Search for the cell housing the specified text and yield its (X, Y) center coordinate. 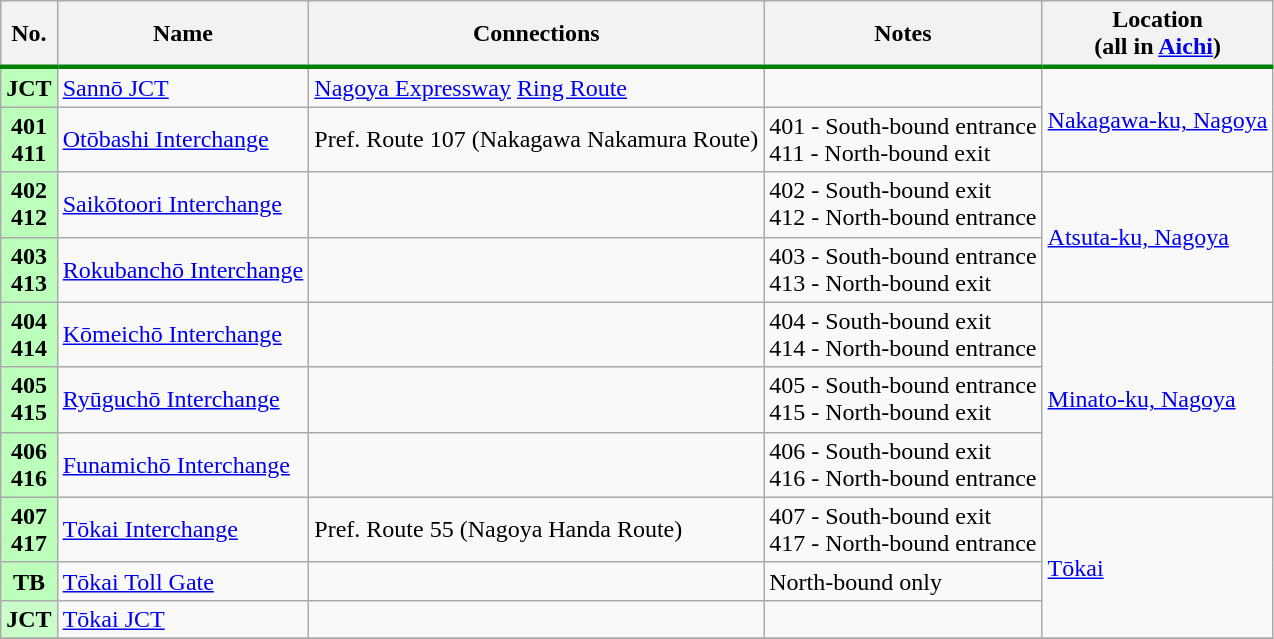
No. (29, 34)
Nakagawa-ku, Nagoya (1158, 120)
402 - South-bound exit412 - North-bound entrance (903, 204)
Notes (903, 34)
401411 (29, 140)
Tōkai Toll Gate (183, 581)
Name (183, 34)
405 - South-bound entrance415 - North-bound exit (903, 400)
Pref. Route 107 (Nakagawa Nakamura Route) (536, 140)
405415 (29, 400)
403 - South-bound entrance413 - North-bound exit (903, 270)
Connections (536, 34)
Nagoya Expressway Ring Route (536, 87)
Location(all in Aichi) (1158, 34)
North-bound only (903, 581)
Ryūguchō Interchange (183, 400)
Tōkai JCT (183, 619)
404 - South-bound exit414 - North-bound entrance (903, 334)
406416 (29, 464)
Funamichō Interchange (183, 464)
407417 (29, 530)
407 - South-bound exit417 - North-bound entrance (903, 530)
406 - South-bound exit416 - North-bound entrance (903, 464)
Minato-ku, Nagoya (1158, 400)
Tōkai (1158, 568)
Otōbashi Interchange (183, 140)
Sannō JCT (183, 87)
403413 (29, 270)
TB (29, 581)
Tōkai Interchange (183, 530)
Atsuta-ku, Nagoya (1158, 237)
Kōmeichō Interchange (183, 334)
404414 (29, 334)
Pref. Route 55 (Nagoya Handa Route) (536, 530)
401 - South-bound entrance411 - North-bound exit (903, 140)
402412 (29, 204)
Saikōtoori Interchange (183, 204)
Rokubanchō Interchange (183, 270)
